Scan for the cell matching the given text and deliver its [x, y] coordinate at center. 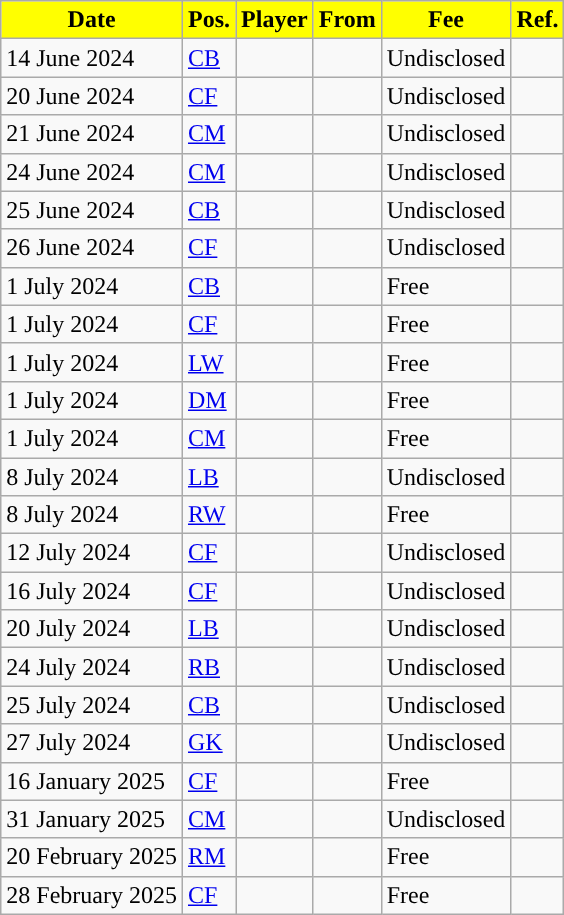
GK [208, 743]
24 June 2024 [92, 172]
31 January 2025 [92, 819]
12 July 2024 [92, 553]
RB [208, 667]
28 February 2025 [92, 895]
LW [208, 362]
Ref. [538, 20]
25 June 2024 [92, 210]
20 June 2024 [92, 96]
26 June 2024 [92, 248]
27 July 2024 [92, 743]
24 July 2024 [92, 667]
16 July 2024 [92, 591]
21 June 2024 [92, 134]
RM [208, 857]
Date [92, 20]
Player [275, 20]
25 July 2024 [92, 705]
Pos. [208, 20]
20 February 2025 [92, 857]
RW [208, 515]
Fee [446, 20]
20 July 2024 [92, 629]
DM [208, 400]
14 June 2024 [92, 58]
From [347, 20]
16 January 2025 [92, 781]
